Extract the (x, y) coordinate from the center of the cell holding the provided text.  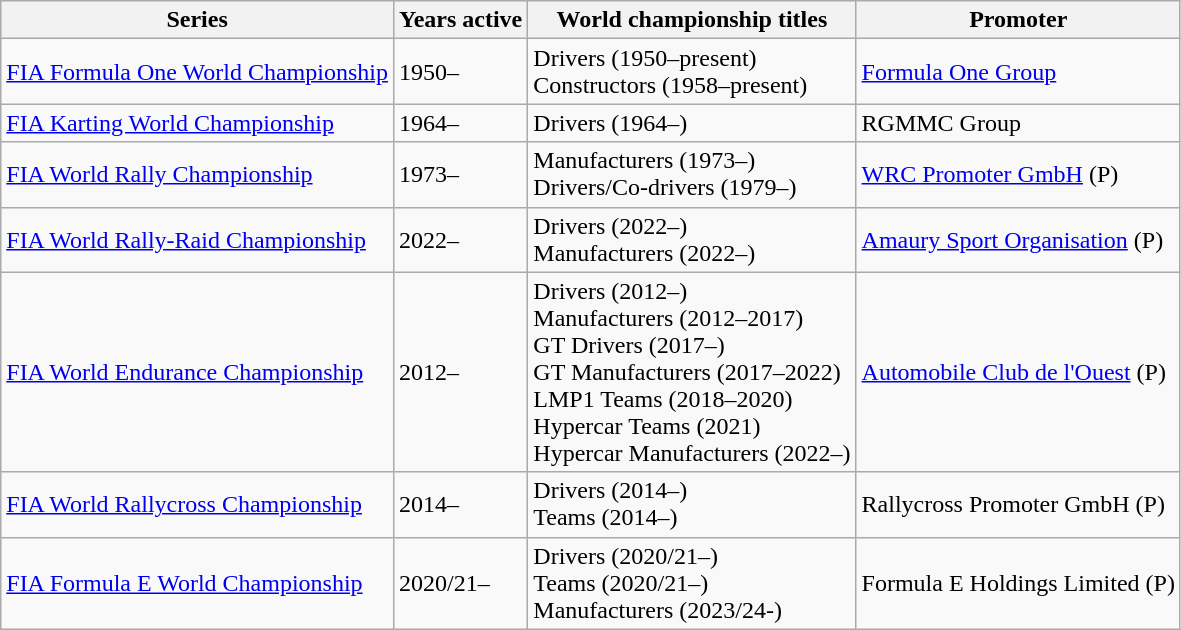
Series (198, 20)
Amaury Sport Organisation (P) (1018, 240)
1950– (460, 72)
FIA Karting World Championship (198, 123)
Years active (460, 20)
World championship titles (692, 20)
2012– (460, 372)
Formula E Holdings Limited (P) (1018, 583)
1964– (460, 123)
Formula One Group (1018, 72)
Promoter (1018, 20)
Rallycross Promoter GmbH (P) (1018, 504)
WRC Promoter GmbH (P) (1018, 174)
Manufacturers (1973–)Drivers/Co-drivers (1979–) (692, 174)
Automobile Club de l'Ouest (P) (1018, 372)
Drivers (1964–) (692, 123)
FIA Formula One World Championship (198, 72)
Drivers (2020/21–)Teams (2020/21–)Manufacturers (2023/24-) (692, 583)
2014– (460, 504)
Drivers (2014–)Teams (2014–) (692, 504)
FIA World Endurance Championship (198, 372)
FIA World Rally Championship (198, 174)
FIA Formula E World Championship (198, 583)
2022– (460, 240)
Drivers (2022–)Manufacturers (2022–) (692, 240)
FIA World Rally-Raid Championship (198, 240)
2020/21– (460, 583)
1973– (460, 174)
FIA World Rallycross Championship (198, 504)
Drivers (1950–present)Constructors (1958–present) (692, 72)
RGMMC Group (1018, 123)
